Detect which cell encompasses the target text, then output its [x, y] center coordinate. 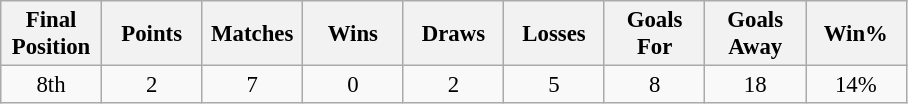
0 [354, 85]
14% [856, 85]
8 [654, 85]
Losses [554, 34]
8th [52, 85]
Final Position [52, 34]
Points [152, 34]
Wins [354, 34]
Goals Away [756, 34]
Win% [856, 34]
Draws [454, 34]
18 [756, 85]
Matches [252, 34]
Goals For [654, 34]
5 [554, 85]
7 [252, 85]
